Find where the given text appears and provide that cell's center as (x, y) coordinate. 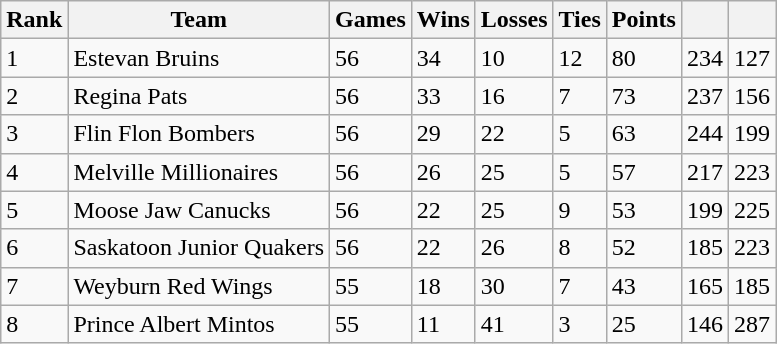
Saskatoon Junior Quakers (199, 248)
11 (443, 324)
Games (371, 20)
80 (644, 58)
156 (752, 96)
43 (644, 286)
6 (34, 248)
234 (704, 58)
Flin Flon Bombers (199, 134)
73 (644, 96)
287 (752, 324)
Moose Jaw Canucks (199, 210)
Prince Albert Mintos (199, 324)
146 (704, 324)
52 (644, 248)
Points (644, 20)
57 (644, 172)
Weyburn Red Wings (199, 286)
34 (443, 58)
Team (199, 20)
12 (580, 58)
127 (752, 58)
16 (514, 96)
29 (443, 134)
Ties (580, 20)
33 (443, 96)
217 (704, 172)
30 (514, 286)
1 (34, 58)
Wins (443, 20)
2 (34, 96)
Melville Millionaires (199, 172)
237 (704, 96)
244 (704, 134)
10 (514, 58)
165 (704, 286)
9 (580, 210)
4 (34, 172)
63 (644, 134)
18 (443, 286)
Regina Pats (199, 96)
53 (644, 210)
Estevan Bruins (199, 58)
Losses (514, 20)
Rank (34, 20)
41 (514, 324)
225 (752, 210)
